Return the [x, y] coordinate for the center point of the cell that contains the specified text.  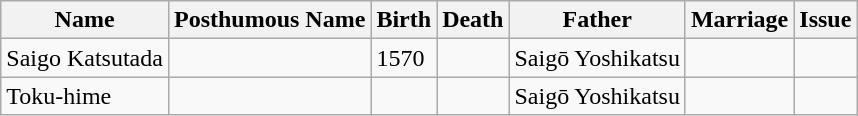
Death [473, 20]
Father [597, 20]
Birth [404, 20]
Marriage [739, 20]
Saigo Katsutada [85, 58]
1570 [404, 58]
Toku-hime [85, 96]
Issue [826, 20]
Posthumous Name [269, 20]
Name [85, 20]
